Provide the (x, y) coordinate of the cell's center where the given text is located.  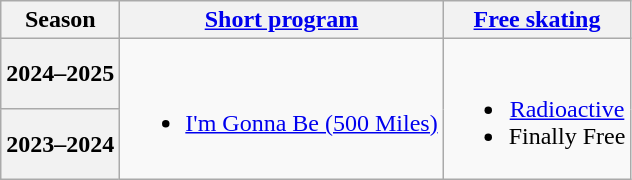
2024–2025 (60, 74)
2023–2024 (60, 144)
Radioactive Finally Free (537, 109)
Free skating (537, 20)
Short program (282, 20)
I'm Gonna Be (500 Miles) (282, 109)
Season (60, 20)
